Return [x, y] of the center of cell containing provided text 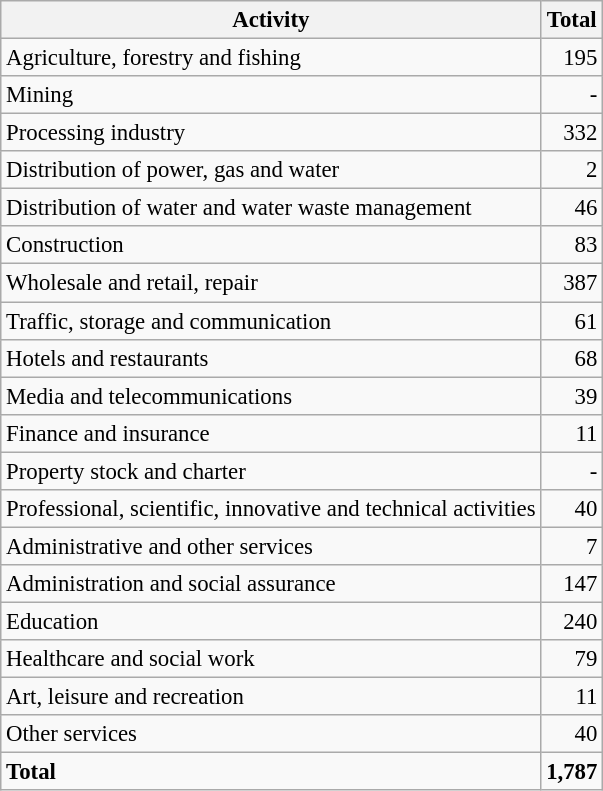
Property stock and charter [271, 471]
Education [271, 621]
2 [572, 170]
Administration and social assurance [271, 584]
Distribution of power, gas and water [271, 170]
Mining [271, 95]
46 [572, 208]
240 [572, 621]
Construction [271, 245]
Traffic, storage and communication [271, 321]
Professional, scientific, innovative and technical activities [271, 509]
Administrative and other services [271, 546]
Hotels and restaurants [271, 358]
Distribution of water and water waste management [271, 208]
83 [572, 245]
7 [572, 546]
1,787 [572, 772]
332 [572, 133]
Agriculture, forestry and fishing [271, 58]
Media and telecommunications [271, 396]
79 [572, 659]
Processing industry [271, 133]
Finance and insurance [271, 433]
147 [572, 584]
61 [572, 321]
Other services [271, 734]
387 [572, 283]
68 [572, 358]
195 [572, 58]
Wholesale and retail, repair [271, 283]
Healthcare and social work [271, 659]
Activity [271, 20]
39 [572, 396]
Art, leisure and recreation [271, 697]
